Find where the given text appears and provide that cell's center as [x, y] coordinate. 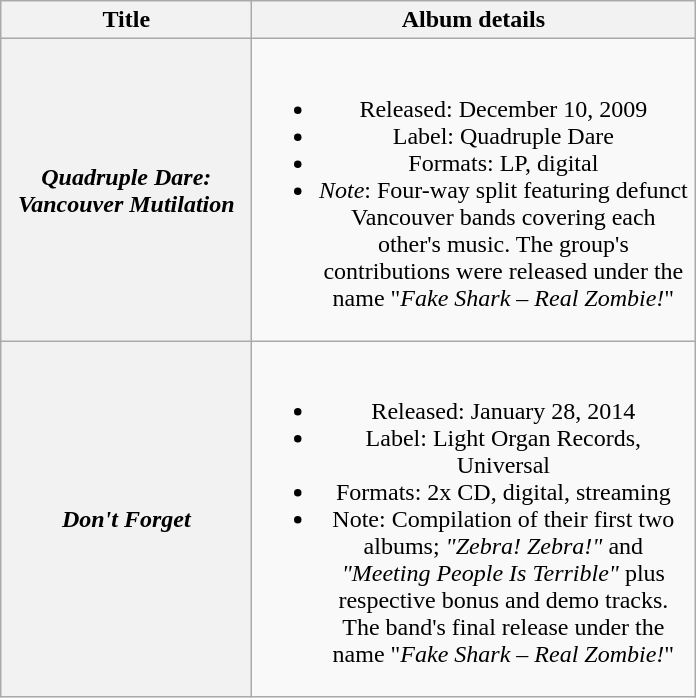
Title [126, 20]
Don't Forget [126, 519]
Quadruple Dare: Vancouver Mutilation [126, 190]
Album details [474, 20]
